Find where the given text appears and provide that cell's center as [X, Y] coordinate. 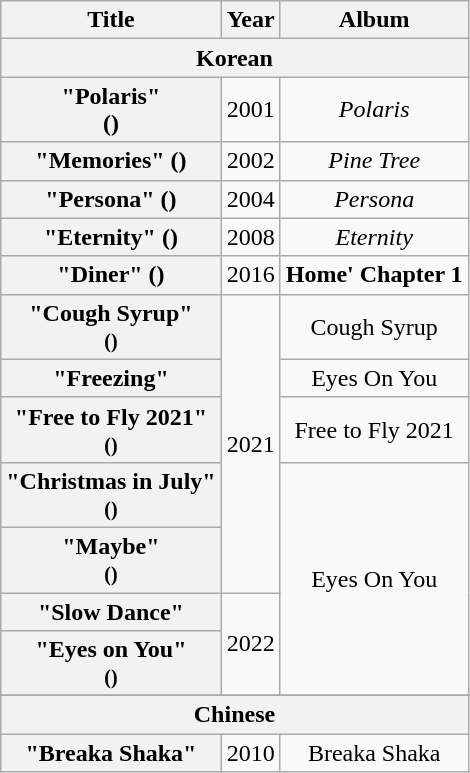
Chinese [234, 715]
2022 [250, 644]
"Polaris" () [111, 110]
"Persona" () [111, 199]
2021 [250, 443]
"Eternity" () [111, 237]
Polaris [374, 110]
Eternity [374, 237]
2002 [250, 161]
Free to Fly 2021 [374, 430]
2001 [250, 110]
Year [250, 20]
"Freezing" [111, 378]
Cough Syrup [374, 326]
"Memories" () [111, 161]
"Eyes on You"() [111, 664]
"Cough Syrup" () [111, 326]
Persona [374, 199]
2016 [250, 275]
Album [374, 20]
"Free to Fly 2021"() [111, 430]
"Diner" () [111, 275]
Pine Tree [374, 161]
"Slow Dance" [111, 611]
Breaka Shaka [374, 753]
"Christmas in July"() [111, 494]
Korean [234, 58]
2010 [250, 753]
Title [111, 20]
"Breaka Shaka" [111, 753]
2008 [250, 237]
"Maybe"() [111, 560]
2004 [250, 199]
Home' Chapter 1 [374, 275]
